Identify which cell holds the provided text, then report its [x, y] central coordinate. 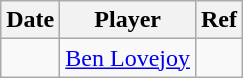
Ben Lovejoy [128, 58]
Date [30, 20]
Ref [218, 20]
Player [128, 20]
